Identify which cell holds the provided text, then report its [X, Y] central coordinate. 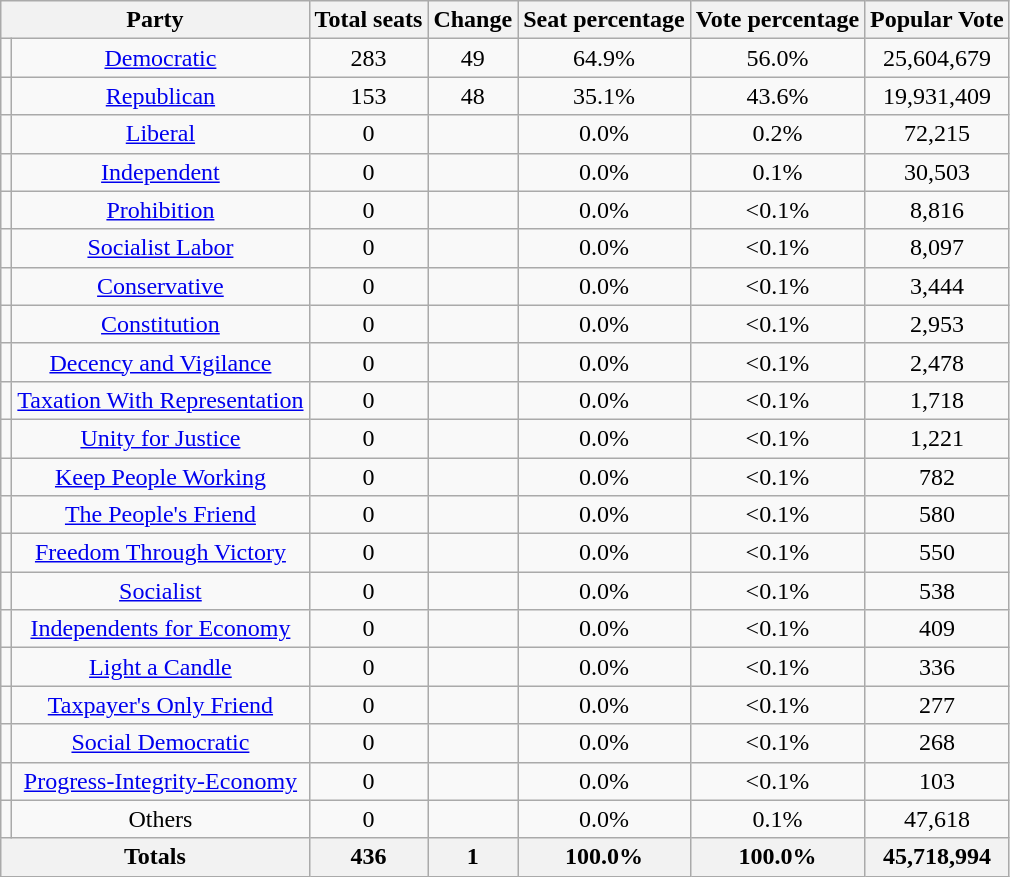
56.0% [777, 58]
30,503 [938, 172]
Total seats [368, 20]
336 [938, 667]
35.1% [604, 96]
2,478 [938, 362]
Constitution [160, 324]
Liberal [160, 134]
1 [473, 857]
25,604,679 [938, 58]
Seat percentage [604, 20]
Light a Candle [160, 667]
43.6% [777, 96]
Party [155, 20]
Change [473, 20]
Freedom Through Victory [160, 553]
538 [938, 591]
782 [938, 477]
48 [473, 96]
Republican [160, 96]
47,618 [938, 819]
Democratic [160, 58]
Social Democratic [160, 743]
1,221 [938, 438]
19,931,409 [938, 96]
72,215 [938, 134]
268 [938, 743]
Independent [160, 172]
Taxpayer's Only Friend [160, 705]
153 [368, 96]
Unity for Justice [160, 438]
Prohibition [160, 210]
0.2% [777, 134]
49 [473, 58]
Progress-Integrity-Economy [160, 781]
103 [938, 781]
Socialist Labor [160, 248]
409 [938, 629]
Decency and Vigilance [160, 362]
Popular Vote [938, 20]
Taxation With Representation [160, 400]
Socialist [160, 591]
8,097 [938, 248]
436 [368, 857]
Others [160, 819]
64.9% [604, 58]
3,444 [938, 286]
277 [938, 705]
Vote percentage [777, 20]
Totals [155, 857]
The People's Friend [160, 515]
Conservative [160, 286]
2,953 [938, 324]
550 [938, 553]
45,718,994 [938, 857]
8,816 [938, 210]
580 [938, 515]
Independents for Economy [160, 629]
Keep People Working [160, 477]
1,718 [938, 400]
283 [368, 58]
